Search for the cell housing the specified text and yield its (x, y) center coordinate. 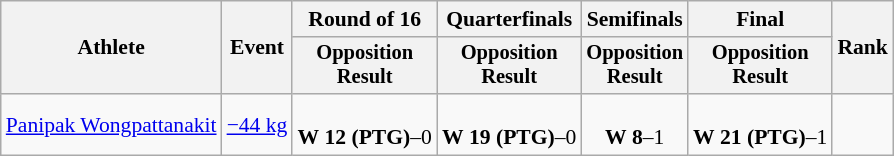
Rank (862, 48)
W 12 (PTG)–0 (364, 124)
Quarterfinals (509, 19)
Event (258, 48)
Athlete (112, 48)
Final (760, 19)
Panipak Wongpattanakit (112, 124)
W 8–1 (634, 124)
W 21 (PTG)–1 (760, 124)
W 19 (PTG)–0 (509, 124)
−44 kg (258, 124)
Semifinals (634, 19)
Round of 16 (364, 19)
